For the text-containing cell, return its midpoint in [X, Y] coordinate format. 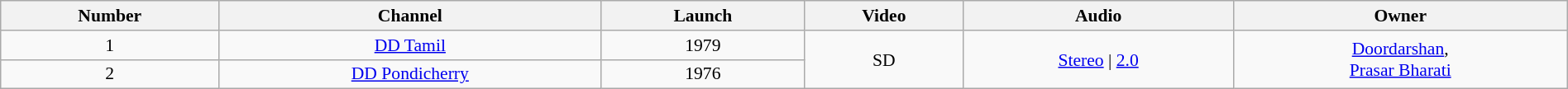
Launch [703, 16]
Stereo | 2.0 [1098, 59]
SD [884, 59]
1976 [703, 74]
1979 [703, 45]
Video [884, 16]
Doordarshan, Prasar Bharati [1400, 59]
DD Tamil [410, 45]
Channel [410, 16]
2 [110, 74]
DD Pondicherry [410, 74]
Number [110, 16]
Audio [1098, 16]
Owner [1400, 16]
1 [110, 45]
